Identify which cell holds the provided text, then report its (X, Y) central coordinate. 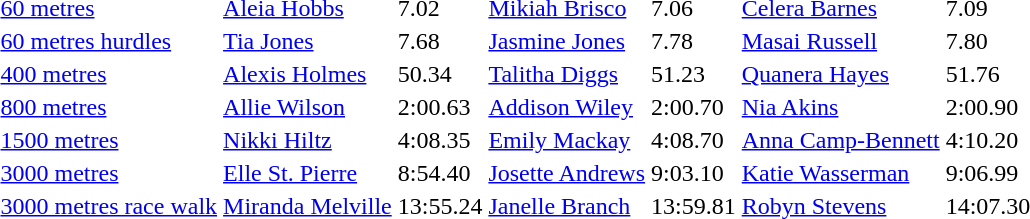
50.34 (440, 74)
Tia Jones (308, 41)
Quanera Hayes (840, 74)
Talitha Diggs (567, 74)
2:00.63 (440, 107)
Allie Wilson (308, 107)
Alexis Holmes (308, 74)
Nikki Hiltz (308, 140)
Josette Andrews (567, 173)
Elle St. Pierre (308, 173)
9:03.10 (694, 173)
Addison Wiley (567, 107)
4:08.70 (694, 140)
7.68 (440, 41)
Katie Wasserman (840, 173)
7.78 (694, 41)
4:08.35 (440, 140)
51.23 (694, 74)
Jasmine Jones (567, 41)
8:54.40 (440, 173)
Emily Mackay (567, 140)
2:00.70 (694, 107)
Anna Camp-Bennett (840, 140)
Nia Akins (840, 107)
Masai Russell (840, 41)
